From the cell containing the given text, extract its center point as (X, Y) coordinate. 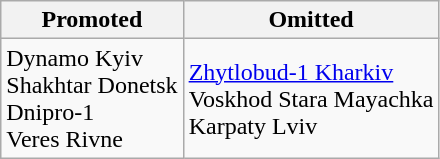
Omitted (311, 20)
Dynamo KyivShakhtar DonetskDnipro-1Veres Rivne (92, 98)
Promoted (92, 20)
Zhytlobud-1 KharkivVoskhod Stara MayachkaKarpaty Lviv (311, 98)
